Capture the cell that displays the provided text and extract its (x, y) central coordinate. 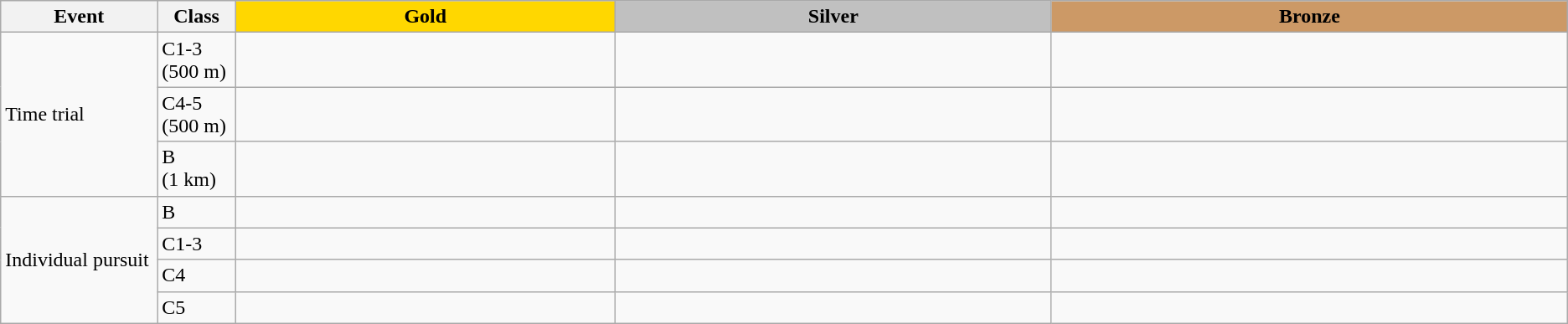
Time trial (79, 114)
C4-5 (500 m) (197, 114)
C5 (197, 307)
Bronze (1309, 17)
Gold (426, 17)
Silver (833, 17)
C1-3 (500 m) (197, 60)
C1-3 (197, 244)
Class (197, 17)
C4 (197, 275)
Event (79, 17)
B (1 km) (197, 169)
Individual pursuit (79, 260)
B (197, 212)
